Provide the [X, Y] coordinate of the cell's center where the given text is located.  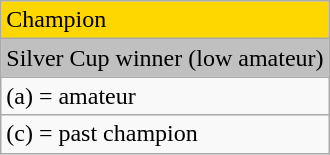
Champion [165, 20]
(a) = amateur [165, 96]
Silver Cup winner (low amateur) [165, 58]
(c) = past champion [165, 134]
